Search for the cell housing the specified text and yield its (X, Y) center coordinate. 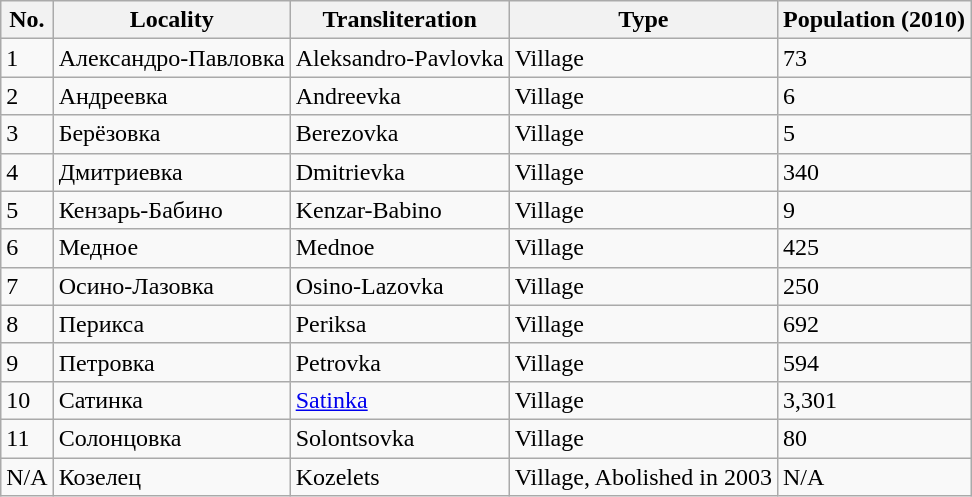
Кензарь-Бабино (172, 210)
8 (27, 324)
594 (874, 362)
Population (2010) (874, 20)
3,301 (874, 400)
1 (27, 58)
10 (27, 400)
Petrovka (400, 362)
Berezovka (400, 134)
Андреевка (172, 96)
4 (27, 172)
250 (874, 286)
Andreevka (400, 96)
Берёзовка (172, 134)
73 (874, 58)
Kozelets (400, 477)
2 (27, 96)
Type (643, 20)
Сатинка (172, 400)
Козелец (172, 477)
Дмитриевка (172, 172)
Satinka (400, 400)
Перикса (172, 324)
Osino-Lazovka (400, 286)
Петровка (172, 362)
Solontsovka (400, 438)
Dmitrievka (400, 172)
Медное (172, 248)
3 (27, 134)
340 (874, 172)
425 (874, 248)
Kenzar-Babino (400, 210)
Locality (172, 20)
7 (27, 286)
Mednoe (400, 248)
Periksa (400, 324)
No. (27, 20)
80 (874, 438)
Александро-Павловка (172, 58)
Transliteration (400, 20)
Aleksandro-Pavlovka (400, 58)
Осино-Лазовка (172, 286)
Солонцовка (172, 438)
Village, Abolished in 2003 (643, 477)
692 (874, 324)
11 (27, 438)
